Return [x, y] of the center of cell containing provided text 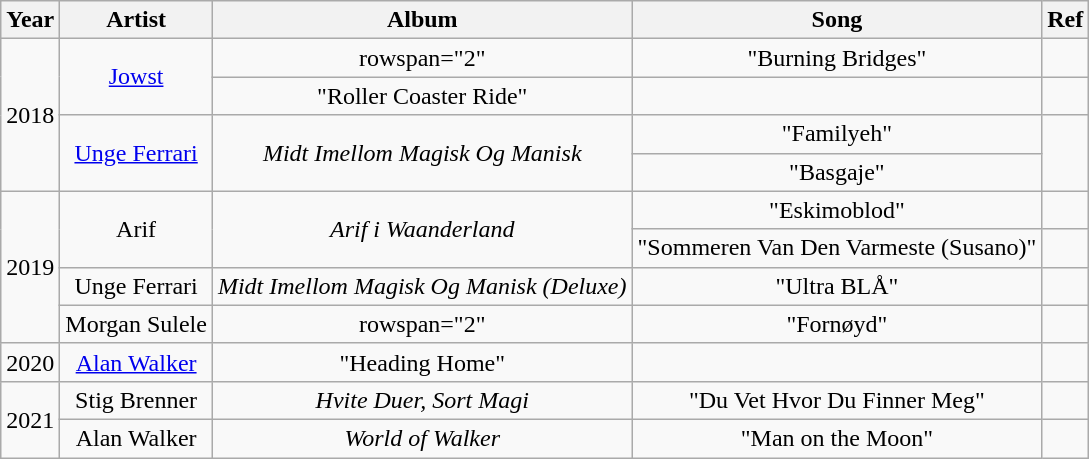
"Roller Coaster Ride" [422, 96]
2021 [30, 419]
"Man on the Moon" [837, 438]
Arif i Waanderland [422, 229]
2019 [30, 267]
"Eskimoblod" [837, 210]
Hvite Duer, Sort Magi [422, 400]
Jowst [136, 77]
2020 [30, 362]
World of Walker [422, 438]
Stig Brenner [136, 400]
"Heading Home" [422, 362]
Artist [136, 20]
Album [422, 20]
"Familyeh" [837, 134]
Midt Imellom Magisk Og Manisk [422, 153]
"Du Vet Hvor Du Finner Meg" [837, 400]
Song [837, 20]
Midt Imellom Magisk Og Manisk (Deluxe) [422, 286]
"Basgaje" [837, 172]
2018 [30, 115]
Ref [1066, 20]
"Burning Bridges" [837, 58]
"Fornøyd" [837, 324]
"Sommeren Van Den Varmeste (Susano)" [837, 248]
Morgan Sulele [136, 324]
Year [30, 20]
Arif [136, 229]
"Ultra BLÅ" [837, 286]
